Find where the given text appears and provide that cell's center as [x, y] coordinate. 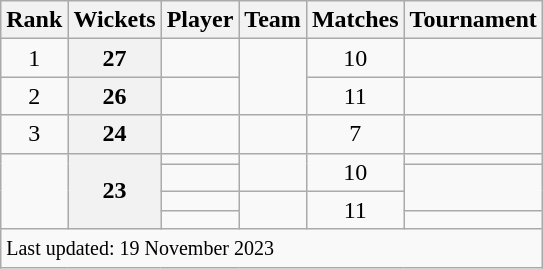
2 [34, 96]
Team [273, 20]
Matches [355, 20]
26 [114, 96]
Wickets [114, 20]
23 [114, 191]
Last updated: 19 November 2023 [272, 248]
3 [34, 134]
27 [114, 58]
24 [114, 134]
Rank [34, 20]
Player [200, 20]
1 [34, 58]
Tournament [473, 20]
7 [355, 134]
